Detect which cell encompasses the target text, then output its (x, y) center coordinate. 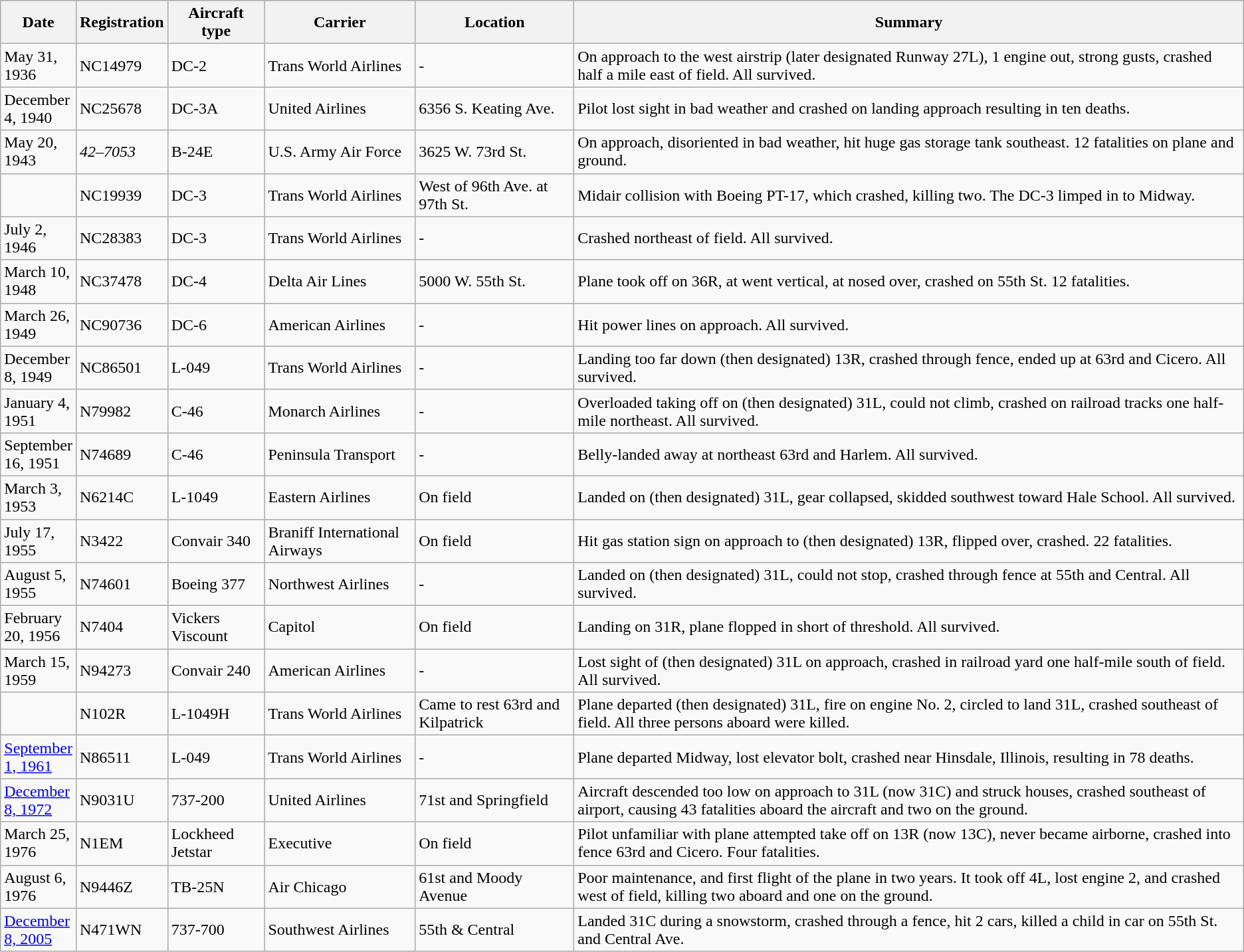
Came to rest 63rd and Kilpatrick (494, 714)
December 8, 1949 (39, 368)
March 26, 1949 (39, 324)
N9446Z (122, 886)
Pilot unfamiliar with plane attempted take off on 13R (now 13C), never became airborne, crashed into fence 63rd and Cicero. Four fatalities. (909, 844)
NC28383 (122, 238)
On approach, disoriented in bad weather, hit huge gas storage tank southeast. 12 fatalities on plane and ground. (909, 151)
U.S. Army Air Force (340, 151)
West of 96th Ave. at 97th St. (494, 195)
March 25, 1976 (39, 844)
Delta Air Lines (340, 282)
Southwest Airlines (340, 930)
61st and Moody Avenue (494, 886)
N471WN (122, 930)
Executive (340, 844)
Air Chicago (340, 886)
Registration (122, 23)
May 20, 1943 (39, 151)
March 3, 1953 (39, 497)
N9031U (122, 800)
NC86501 (122, 368)
July 17, 1955 (39, 541)
Aircrafttype (216, 23)
Location (494, 23)
737-200 (216, 800)
5000 W. 55th St. (494, 282)
Landed on (then designated) 31L, gear collapsed, skidded southwest toward Hale School. All survived. (909, 497)
Plane departed (then designated) 31L, fire on engine No. 2, circled to land 31L, crashed southeast of field. All three persons aboard were killed. (909, 714)
NC90736 (122, 324)
Midair collision with Boeing PT-17, which crashed, killing two. The DC-3 limped in to Midway. (909, 195)
N7404 (122, 627)
Date (39, 23)
DC-4 (216, 282)
September 1, 1961 (39, 757)
September 16, 1951 (39, 454)
N1EM (122, 844)
3625 W. 73rd St. (494, 151)
N86511 (122, 757)
Monarch Airlines (340, 411)
TB-25N (216, 886)
Hit gas station sign on approach to (then designated) 13R, flipped over, crashed. 22 fatalities. (909, 541)
Eastern Airlines (340, 497)
Lockheed Jetstar (216, 844)
Plane took off on 36R, at went vertical, at nosed over, crashed on 55th St. 12 fatalities. (909, 282)
Carrier (340, 23)
B-24E (216, 151)
March 10, 1948 (39, 282)
Vickers Viscount (216, 627)
Convair 240 (216, 671)
August 5, 1955 (39, 585)
42–7053 (122, 151)
December 8, 1972 (39, 800)
Crashed northeast of field. All survived. (909, 238)
Capitol (340, 627)
Northwest Airlines (340, 585)
N94273 (122, 671)
NC14979 (122, 65)
Pilot lost sight in bad weather and crashed on landing approach resulting in ten deaths. (909, 109)
N79982 (122, 411)
December 8, 2005 (39, 930)
Hit power lines on approach. All survived. (909, 324)
DC-6 (216, 324)
February 20, 1956 (39, 627)
Landing on 31R, plane flopped in short of threshold. All survived. (909, 627)
Peninsula Transport (340, 454)
71st and Springfield (494, 800)
L-1049 (216, 497)
July 2, 1946 (39, 238)
Overloaded taking off on (then designated) 31L, could not climb, crashed on railroad tracks one half-mile northeast. All survived. (909, 411)
Braniff International Airways (340, 541)
NC37478 (122, 282)
August 6, 1976 (39, 886)
May 31, 1936 (39, 65)
Landing too far down (then designated) 13R, crashed through fence, ended up at 63rd and Cicero. All survived. (909, 368)
Belly-landed away at northeast 63rd and Harlem. All survived. (909, 454)
Landed 31C during a snowstorm, crashed through a fence, hit 2 cars, killed a child in car on 55th St. and Central Ave. (909, 930)
L-1049H (216, 714)
N6214C (122, 497)
N3422 (122, 541)
55th & Central (494, 930)
N74601 (122, 585)
Boeing 377 (216, 585)
Plane departed Midway, lost elevator bolt, crashed near Hinsdale, Illinois, resulting in 78 deaths. (909, 757)
On approach to the west airstrip (later designated Runway 27L), 1 engine out, strong gusts, crashed half a mile east of field. All survived. (909, 65)
DC-2 (216, 65)
6356 S. Keating Ave. (494, 109)
March 15, 1959 (39, 671)
N74689 (122, 454)
December 4, 1940 (39, 109)
January 4, 1951 (39, 411)
NC19939 (122, 195)
Lost sight of (then designated) 31L on approach, crashed in railroad yard one half-mile south of field. All survived. (909, 671)
Convair 340 (216, 541)
Landed on (then designated) 31L, could not stop, crashed through fence at 55th and Central. All survived. (909, 585)
NC25678 (122, 109)
N102R (122, 714)
737-700 (216, 930)
DC-3A (216, 109)
Summary (909, 23)
